Find where the given text appears and provide that cell's center as [x, y] coordinate. 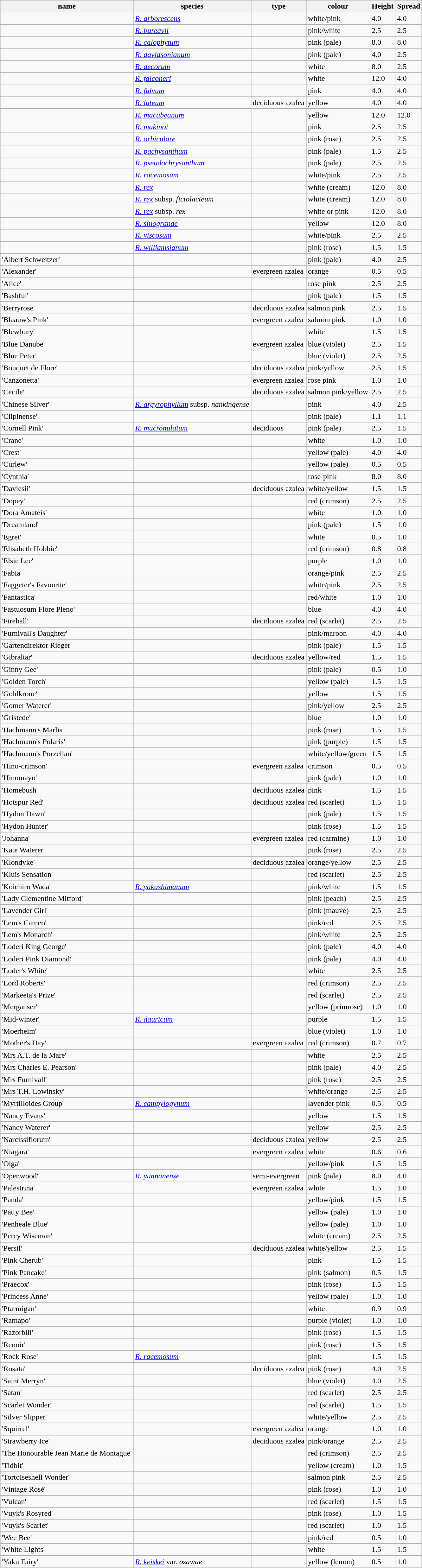
'Lem's Cameo' [67, 923]
R. rex [192, 187]
'Cornell Pink' [67, 428]
R. yakushimanum [192, 886]
white/yellow/green [338, 754]
'Cecile' [67, 392]
type [278, 6]
'Percy Wiseman' [67, 1236]
'Lem's Monarch' [67, 935]
'Moerheim' [67, 1031]
R. davidsonianum [192, 54]
pink (salmon) [338, 1272]
'Gristede' [67, 717]
'Klondyke' [67, 862]
'Hydon Hunter' [67, 826]
'Blue Peter' [67, 356]
'White Lights' [67, 1550]
'Blaauw's Pink' [67, 320]
'Mrs A.T. de la Mare' [67, 1055]
red (carmine) [338, 838]
R. williamsianum [192, 247]
R. macabeanum [192, 115]
'Renoir' [67, 1345]
'Narcissiflorum' [67, 1140]
yellow (cream) [338, 1465]
'Mrs T.H. Lowinsky' [67, 1091]
R. pseudochrysanthum [192, 163]
'Fastuosum Flore Pleno' [67, 609]
white/orange [338, 1091]
'Patty Bee' [67, 1212]
'Mrs Furnivall' [67, 1079]
'Lavender Girl' [67, 910]
lavender pink [338, 1103]
'Elsie Lee' [67, 561]
'Fabia' [67, 573]
colour [338, 6]
'Mrs Charles E. Pearson' [67, 1067]
'Hachmann's Marlis' [67, 730]
R. makinoi [192, 127]
'Cynthia' [67, 476]
name [67, 6]
'Loderi King George' [67, 947]
R. dauricum [192, 1019]
R. decorum [192, 67]
'Vulcan' [67, 1501]
'Albert Schweitzer' [67, 259]
rose-pink [338, 476]
'Chinese Silver' [67, 404]
'Dopey' [67, 500]
'Golden Torch' [67, 681]
'Silver Slipper' [67, 1417]
'Vuyk's Scarlet' [67, 1526]
'Tidbit' [67, 1465]
'Lord Roberts' [67, 983]
'Kluis Sensation' [67, 874]
'Niagara' [67, 1152]
'Daviesii' [67, 488]
'Pink Pancake' [67, 1272]
'Canzonetta' [67, 380]
'Nancy Evans' [67, 1115]
R. falconeri [192, 79]
'Kate Waterer' [67, 850]
R. campylogynum [192, 1103]
R. rex subsp. rex [192, 211]
'Berryrose' [67, 308]
'Hinomayo' [67, 778]
'Curlew' [67, 464]
'Gartendirektor Rieger' [67, 645]
pink/orange [338, 1441]
deciduous [278, 428]
'Merganser' [67, 1007]
'Razorbill' [67, 1333]
'Bashful' [67, 296]
'Faggeter's Favourite' [67, 585]
semi-evergreen [278, 1176]
'Loder's White' [67, 971]
R. mucronulatum [192, 428]
'Elisabeth Hobbie' [67, 549]
'Crest' [67, 452]
'Hino-crimson' [67, 766]
'Egret' [67, 537]
R. argyrophyllum subsp. nankingense [192, 404]
'Myrtilloides Group' [67, 1103]
'Rosata' [67, 1369]
'Yaku Fairy' [67, 1562]
'Furnivall's Daughter' [67, 633]
'Satan' [67, 1393]
'Cilpinense' [67, 416]
'Wee Bee' [67, 1538]
yellow (primrose) [338, 1007]
R. orbiculare [192, 139]
'Lady Clementine Mitford' [67, 898]
'Blue Danube' [67, 344]
'Alice' [67, 284]
'Penheale Blue' [67, 1224]
'Hachmann's Porzellan' [67, 754]
'Squirrel' [67, 1429]
R. fulvum [192, 91]
'Princess Anne' [67, 1296]
purple (violet) [338, 1321]
'Johanna' [67, 838]
'Loderi Pink Diamond' [67, 959]
R. sinogrande [192, 223]
crimson [338, 766]
'Blewbury' [67, 332]
R. luteum [192, 103]
'Mid-winter' [67, 1019]
'Ramapo' [67, 1321]
'Strawberry Ice' [67, 1441]
'The Honourable Jean Marie de Montague' [67, 1453]
red/white [338, 597]
'Openwood' [67, 1176]
'Tortoiseshell Wonder' [67, 1477]
R. yunnanense [192, 1176]
'Hachmann's Polaris' [67, 742]
'Crane' [67, 440]
'Homebush' [67, 790]
'Alexander' [67, 271]
Height [383, 6]
'Mother's Day' [67, 1043]
species [192, 6]
'Dora Amateis' [67, 513]
'Panda' [67, 1200]
'Praecox' [67, 1284]
'Vuyk's Rosyred' [67, 1514]
'Bouquet de Flore' [67, 368]
'Goldkrone' [67, 693]
'Ptarmigan' [67, 1309]
'Olga' [67, 1164]
Spread [409, 6]
pink/maroon [338, 633]
'Saint Merryn' [67, 1381]
R. keiskei var. ozawae [192, 1562]
'Pink Cherub' [67, 1260]
'Dreamland' [67, 525]
white or pink [338, 211]
'Gomer Waterer' [67, 705]
R. bureavii [192, 30]
'Hydon Dawn' [67, 814]
'Ginny Gee' [67, 669]
R. arborescens [192, 18]
pink (mauve) [338, 910]
yellow/red [338, 657]
'Fireball' [67, 621]
'Gibraltar' [67, 657]
pink (peach) [338, 898]
R. calophytum [192, 42]
R. viscosum [192, 235]
pink (purple) [338, 742]
'Palestrina' [67, 1188]
'Scarlet Wonder' [67, 1405]
'Rock Rose' [67, 1357]
'Persil' [67, 1248]
'Vintage Rosé' [67, 1489]
'Markeeta's Prize' [67, 995]
yellow (lemon) [338, 1562]
R. rex subsp. fictolacteum [192, 199]
salmon pink/yellow [338, 392]
R. pachysanthum [192, 151]
orange/pink [338, 573]
orange/yellow [338, 862]
'Nancy Waterer' [67, 1128]
'Fantastica' [67, 597]
'Koichiro Wada' [67, 886]
'Hotspur Red' [67, 802]
